From the cell containing the given text, extract its center point as [X, Y] coordinate. 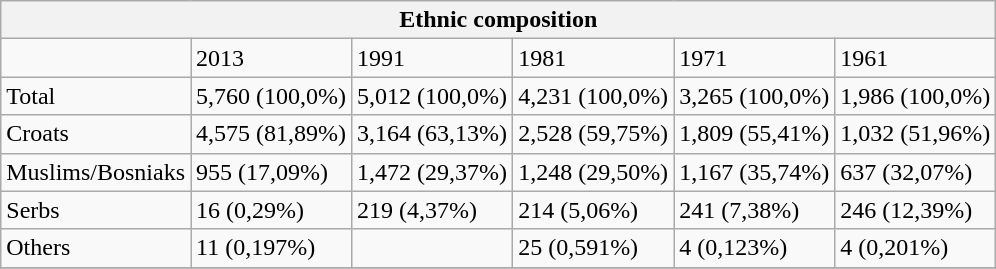
16 (0,29%) [272, 210]
1,032 (51,96%) [916, 134]
4 (0,123%) [754, 248]
3,164 (63,13%) [432, 134]
4 (0,201%) [916, 248]
1,167 (35,74%) [754, 172]
Croats [96, 134]
1961 [916, 58]
1981 [594, 58]
1,248 (29,50%) [594, 172]
11 (0,197%) [272, 248]
Others [96, 248]
214 (5,06%) [594, 210]
Muslims/Bosniaks [96, 172]
Total [96, 96]
Ethnic composition [498, 20]
1,986 (100,0%) [916, 96]
246 (12,39%) [916, 210]
3,265 (100,0%) [754, 96]
4,575 (81,89%) [272, 134]
1971 [754, 58]
Serbs [96, 210]
4,231 (100,0%) [594, 96]
637 (32,07%) [916, 172]
1991 [432, 58]
241 (7,38%) [754, 210]
1,472 (29,37%) [432, 172]
5,012 (100,0%) [432, 96]
955 (17,09%) [272, 172]
1,809 (55,41%) [754, 134]
5,760 (100,0%) [272, 96]
25 (0,591%) [594, 248]
219 (4,37%) [432, 210]
2,528 (59,75%) [594, 134]
2013 [272, 58]
